From the cell containing the given text, extract its center point as [X, Y] coordinate. 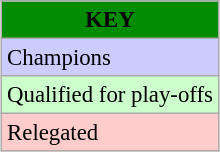
Relegated [110, 133]
Qualified for play-offs [110, 95]
Champions [110, 57]
KEY [110, 20]
